Provide the (X, Y) coordinate of the cell's center where the given text is located.  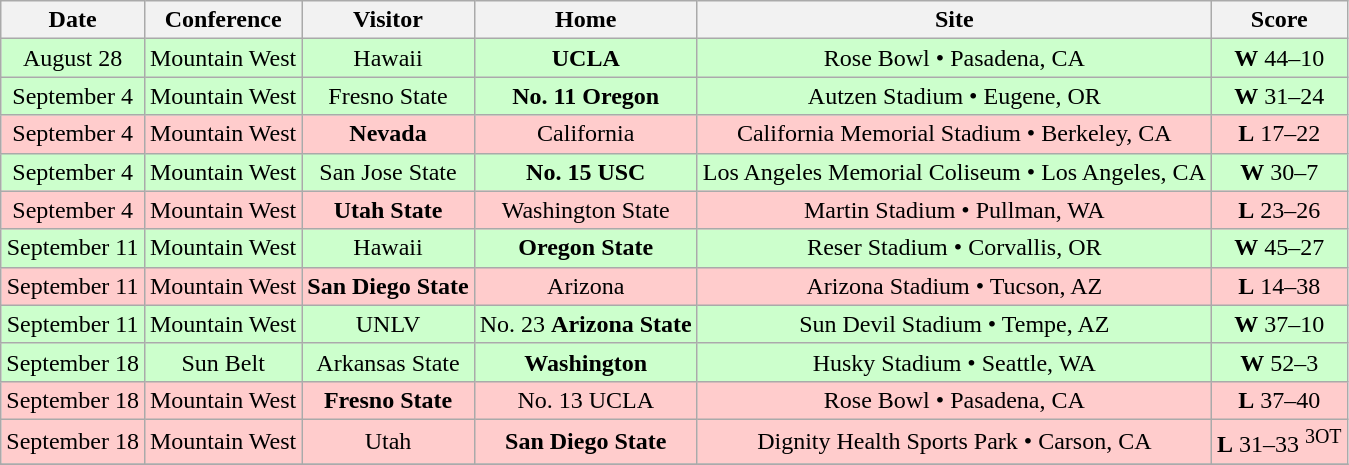
Arkansas State (388, 362)
Score (1279, 20)
W 31–24 (1279, 96)
Washington State (586, 210)
August 28 (73, 58)
Nevada (388, 134)
No. 15 USC (586, 172)
UNLV (388, 324)
Site (954, 20)
Sun Devil Stadium • Tempe, AZ (954, 324)
Martin Stadium • Pullman, WA (954, 210)
Dignity Health Sports Park • Carson, CA (954, 442)
California (586, 134)
Arizona (586, 286)
Utah State (388, 210)
W 44–10 (1279, 58)
W 37–10 (1279, 324)
L 23–26 (1279, 210)
W 30–7 (1279, 172)
L 31–33 3OT (1279, 442)
Husky Stadium • Seattle, WA (954, 362)
Date (73, 20)
L 37–40 (1279, 400)
Autzen Stadium • Eugene, OR (954, 96)
W 45–27 (1279, 248)
California Memorial Stadium • Berkeley, CA (954, 134)
No. 13 UCLA (586, 400)
Conference (222, 20)
Home (586, 20)
L 14–38 (1279, 286)
L 17–22 (1279, 134)
Los Angeles Memorial Coliseum • Los Angeles, CA (954, 172)
San Jose State (388, 172)
UCLA (586, 58)
W 52–3 (1279, 362)
Oregon State (586, 248)
Arizona Stadium • Tucson, AZ (954, 286)
No. 11 Oregon (586, 96)
Washington (586, 362)
Visitor (388, 20)
Utah (388, 442)
No. 23 Arizona State (586, 324)
Sun Belt (222, 362)
Reser Stadium • Corvallis, OR (954, 248)
